Determine the (X, Y) coordinate at the center of the cell enclosing the given text.  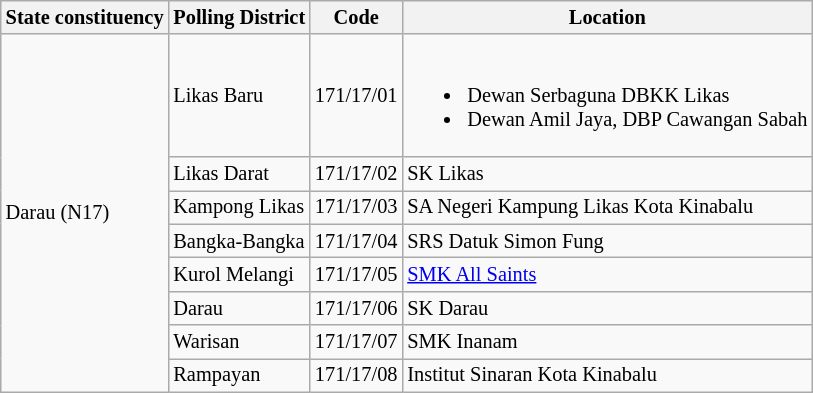
Likas Baru (239, 95)
171/17/06 (356, 308)
State constituency (85, 17)
171/17/04 (356, 241)
Likas Darat (239, 173)
Code (356, 17)
Rampayan (239, 375)
171/17/07 (356, 342)
Kurol Melangi (239, 274)
Bangka-Bangka (239, 241)
171/17/08 (356, 375)
Location (607, 17)
Warisan (239, 342)
171/17/02 (356, 173)
SMK Inanam (607, 342)
Darau (N17) (85, 213)
SK Darau (607, 308)
SA Negeri Kampung Likas Kota Kinabalu (607, 207)
171/17/03 (356, 207)
Polling District (239, 17)
Kampong Likas (239, 207)
Dewan Serbaguna DBKK LikasDewan Amil Jaya, DBP Cawangan Sabah (607, 95)
Institut Sinaran Kota Kinabalu (607, 375)
SRS Datuk Simon Fung (607, 241)
SMK All Saints (607, 274)
171/17/01 (356, 95)
171/17/05 (356, 274)
SK Likas (607, 173)
Darau (239, 308)
